Return the (x, y) coordinate for the center point of the cell that contains the specified text.  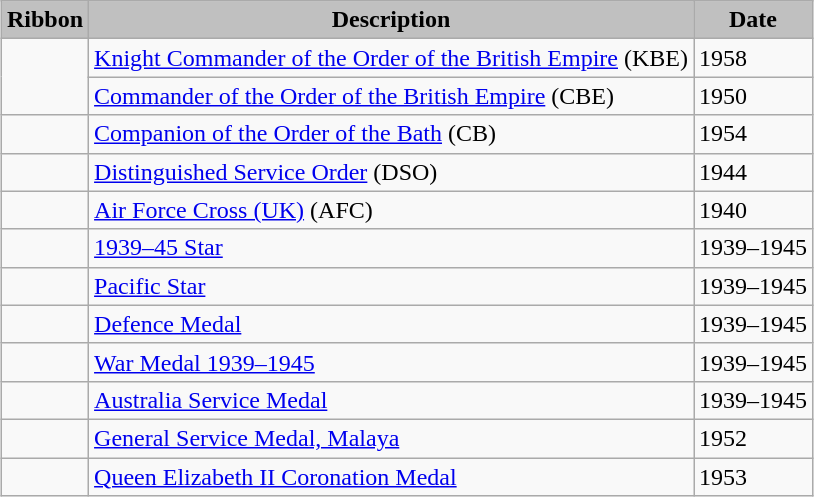
Pacific Star (392, 286)
Queen Elizabeth II Coronation Medal (392, 477)
Distinguished Service Order (DSO) (392, 172)
War Medal 1939–1945 (392, 362)
Date (754, 20)
1953 (754, 477)
1952 (754, 438)
Commander of the Order of the British Empire (CBE) (392, 96)
Knight Commander of the Order of the British Empire (KBE) (392, 58)
Companion of the Order of the Bath (CB) (392, 134)
1944 (754, 172)
General Service Medal, Malaya (392, 438)
1954 (754, 134)
Description (392, 20)
Australia Service Medal (392, 400)
Ribbon (44, 20)
1950 (754, 96)
Defence Medal (392, 324)
Air Force Cross (UK) (AFC) (392, 210)
1940 (754, 210)
1939–45 Star (392, 248)
1958 (754, 58)
